Detect which cell encompasses the target text, then output its [X, Y] center coordinate. 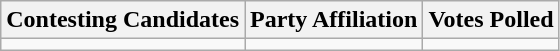
Party Affiliation [334, 20]
Contesting Candidates [123, 20]
Votes Polled [491, 20]
